Extract the [X, Y] coordinate from the center of the cell holding the provided text.  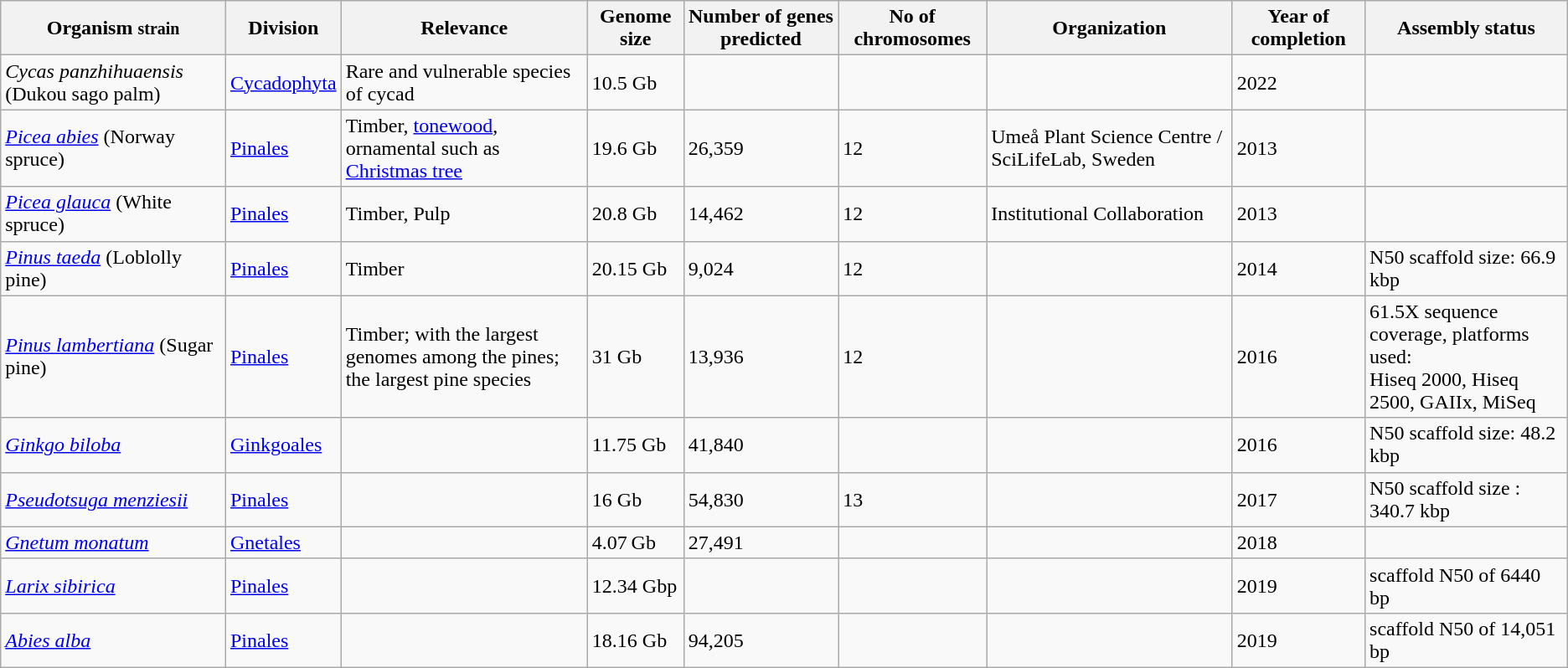
94,205 [761, 640]
Timber [464, 268]
26,359 [761, 148]
Timber; with the largest genomes among the pines;the largest pine species [464, 357]
14,462 [761, 214]
Institutional Collaboration [1109, 214]
4.07 Gb [635, 542]
N50 scaffold size: 48.2 kbp [1467, 445]
No of chromosomes [913, 28]
Picea glauca (White spruce) [114, 214]
54,830 [761, 499]
Genome size [635, 28]
16 Gb [635, 499]
Larix sibirica [114, 586]
2018 [1298, 542]
10.5 Gb [635, 82]
scaffold N50 of 6440 bp [1467, 586]
12.34 Gbp [635, 586]
Umeå Plant Science Centre / SciLifeLab, Sweden [1109, 148]
27,491 [761, 542]
Relevance [464, 28]
Cycadophyta [283, 82]
Cycas panzhihuaensis (Dukou sago palm) [114, 82]
Assembly status [1467, 28]
11.75 Gb [635, 445]
20.15 Gb [635, 268]
Organism strain [114, 28]
31 Gb [635, 357]
Pinus lambertiana (Sugar pine) [114, 357]
Rare and vulnerable species of cycad [464, 82]
13 [913, 499]
20.8 Gb [635, 214]
2017 [1298, 499]
Timber, tonewood, ornamental such as Christmas tree [464, 148]
9,024 [761, 268]
Organization [1109, 28]
Ginkgo biloba [114, 445]
Abies alba [114, 640]
Gnetum monatum [114, 542]
13,936 [761, 357]
N50 scaffold size : 340.7 kbp [1467, 499]
Number of genes predicted [761, 28]
2014 [1298, 268]
18.16 Gb [635, 640]
Division [283, 28]
Ginkgoales [283, 445]
Gnetales [283, 542]
N50 scaffold size: 66.9 kbp [1467, 268]
Timber, Pulp [464, 214]
Year of completion [1298, 28]
Pseudotsuga menziesii [114, 499]
41,840 [761, 445]
Pinus taeda (Loblolly pine) [114, 268]
Picea abies (Norway spruce) [114, 148]
19.6 Gb [635, 148]
61.5X sequence coverage, platforms used:Hiseq 2000, Hiseq 2500, GAIIx, MiSeq [1467, 357]
scaffold N50 of 14,051 bp [1467, 640]
2022 [1298, 82]
